Scan for the cell matching the given text and deliver its (x, y) coordinate at center. 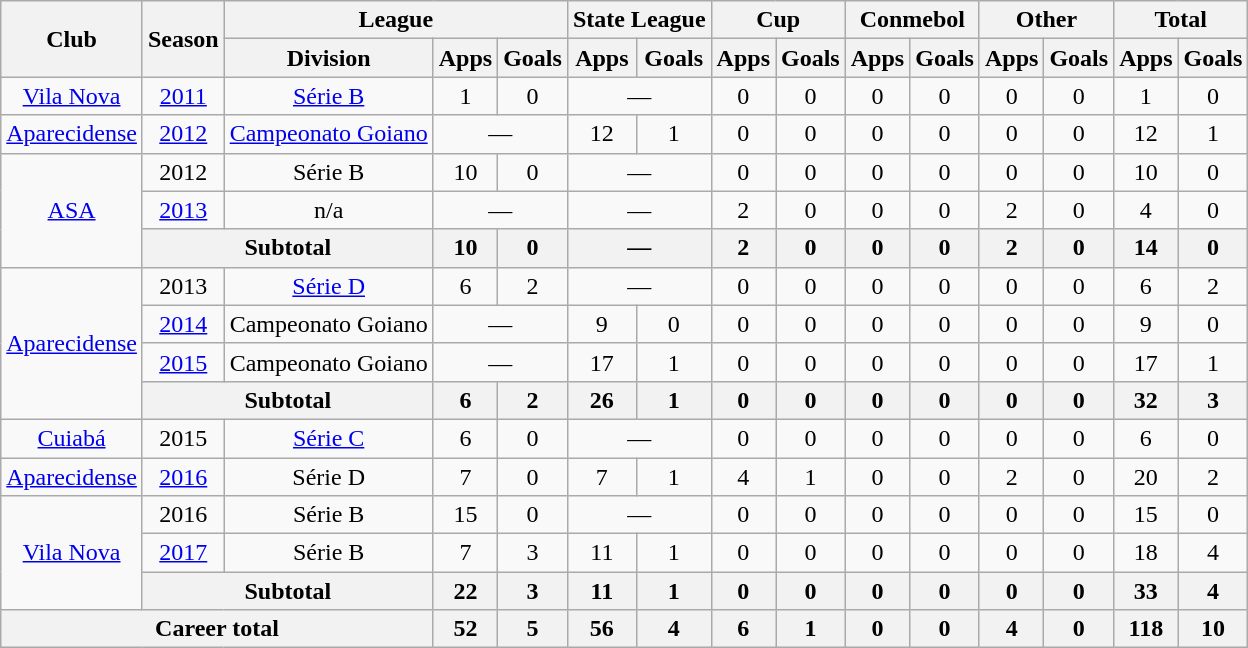
32 (1146, 400)
League (396, 20)
118 (1146, 629)
56 (602, 629)
20 (1146, 477)
52 (465, 629)
18 (1146, 553)
Cuiabá (72, 438)
n/a (328, 210)
State League (639, 20)
Other (1046, 20)
2017 (183, 553)
33 (1146, 591)
Club (72, 39)
22 (465, 591)
Série C (328, 438)
2014 (183, 324)
Cup (778, 20)
Total (1181, 20)
14 (1146, 248)
Career total (217, 629)
2011 (183, 96)
26 (602, 400)
5 (533, 629)
ASA (72, 210)
Conmebol (912, 20)
Division (328, 58)
Season (183, 39)
